Pinpoint the cell where the given text exists, returning its (x, y) midpoint coordinate. 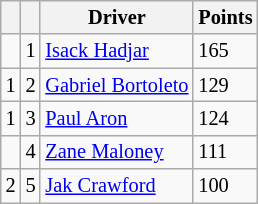
Gabriel Bortoleto (116, 85)
129 (225, 85)
5 (31, 186)
Jak Crawford (116, 186)
Points (225, 17)
3 (31, 118)
Isack Hadjar (116, 51)
Zane Maloney (116, 152)
165 (225, 51)
100 (225, 186)
Driver (116, 17)
124 (225, 118)
111 (225, 152)
Paul Aron (116, 118)
4 (31, 152)
